Extract the (X, Y) coordinate from the center of the cell holding the provided text.  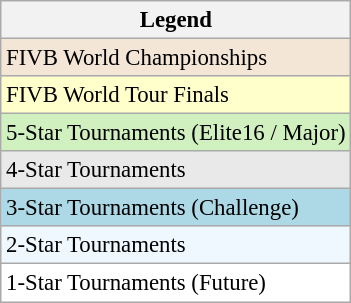
Legend (176, 20)
FIVB World Championships (176, 58)
1-Star Tournaments (Future) (176, 283)
5-Star Tournaments (Elite16 / Major) (176, 133)
FIVB World Tour Finals (176, 95)
4-Star Tournaments (176, 170)
2-Star Tournaments (176, 245)
3-Star Tournaments (Challenge) (176, 208)
